Extract the (X, Y) coordinate from the center of the cell holding the provided text.  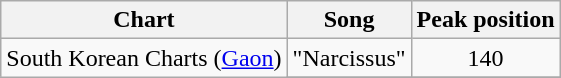
South Korean Charts (Gaon) (144, 58)
Peak position (486, 20)
Chart (144, 20)
Song (349, 20)
140 (486, 58)
"Narcissus" (349, 58)
